Locate the cell with the specified text and output its [X, Y] center coordinate. 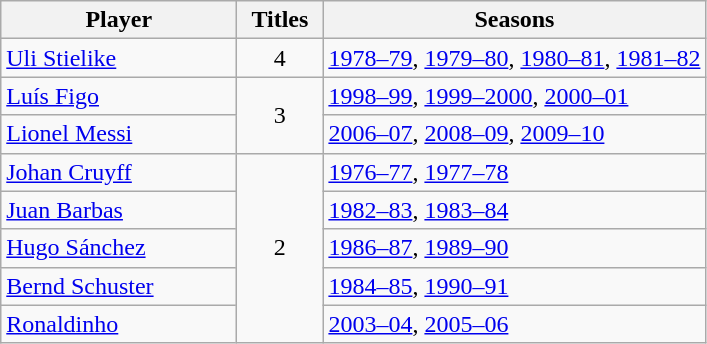
3 [280, 115]
Luís Figo [119, 96]
1998–99, 1999–2000, 2000–01 [514, 96]
1984–85, 1990–91 [514, 286]
Bernd Schuster [119, 286]
1976–77, 1977–78 [514, 172]
1986–87, 1989–90 [514, 248]
Titles [280, 20]
2006–07, 2008–09, 2009–10 [514, 134]
2 [280, 248]
2003–04, 2005–06 [514, 324]
4 [280, 58]
Johan Cruyff [119, 172]
1982–83, 1983–84 [514, 210]
Lionel Messi [119, 134]
Player [119, 20]
Juan Barbas [119, 210]
Ronaldinho [119, 324]
1978–79, 1979–80, 1980–81, 1981–82 [514, 58]
Seasons [514, 20]
Hugo Sánchez [119, 248]
Uli Stielike [119, 58]
